Determine the (x, y) coordinate at the center of the cell enclosing the given text.  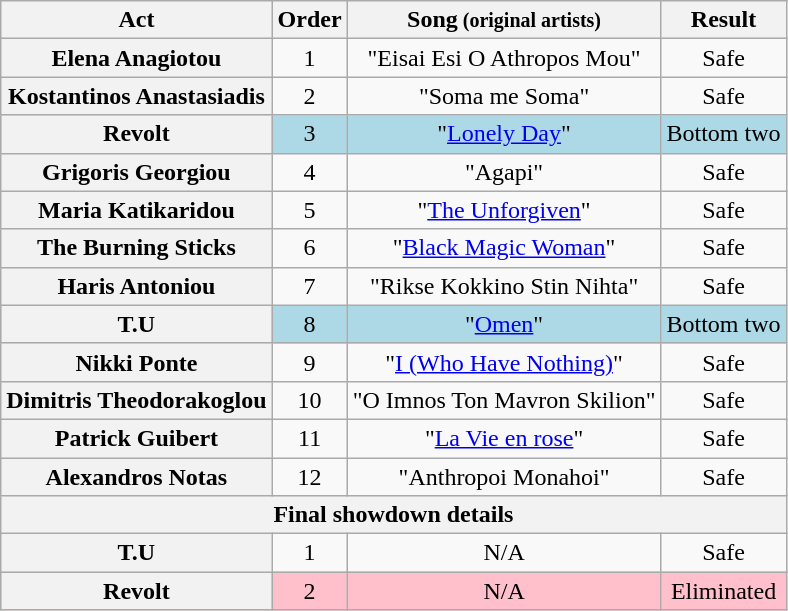
Elena Anagiotou (136, 58)
Nikki Ponte (136, 362)
"Black Magic Woman" (504, 248)
The Burning Sticks (136, 248)
Grigoris Georgiou (136, 172)
Song (original artists) (504, 20)
"Omen" (504, 324)
"Agapi" (504, 172)
Act (136, 20)
"The Unforgiven" (504, 210)
Kostantinos Anastasiadis (136, 96)
9 (310, 362)
4 (310, 172)
Patrick Guibert (136, 438)
Alexandros Notas (136, 477)
"Eisai Esi O Athropos Mou" (504, 58)
"I (Who Have Nothing)" (504, 362)
"O Imnos Ton Mavron Skilion" (504, 400)
"Rikse Kokkino Stin Nihta" (504, 286)
"Soma me Soma" (504, 96)
5 (310, 210)
"Lonely Day" (504, 134)
7 (310, 286)
Dimitris Theodorakoglou (136, 400)
12 (310, 477)
Haris Antoniou (136, 286)
6 (310, 248)
"La Vie en rose" (504, 438)
Maria Katikaridou (136, 210)
Result (724, 20)
"Anthropoi Monahoi" (504, 477)
8 (310, 324)
Final showdown details (394, 515)
Eliminated (724, 591)
Order (310, 20)
3 (310, 134)
11 (310, 438)
10 (310, 400)
